Output the (X, Y) coordinate of the center of the cell containing the given text.  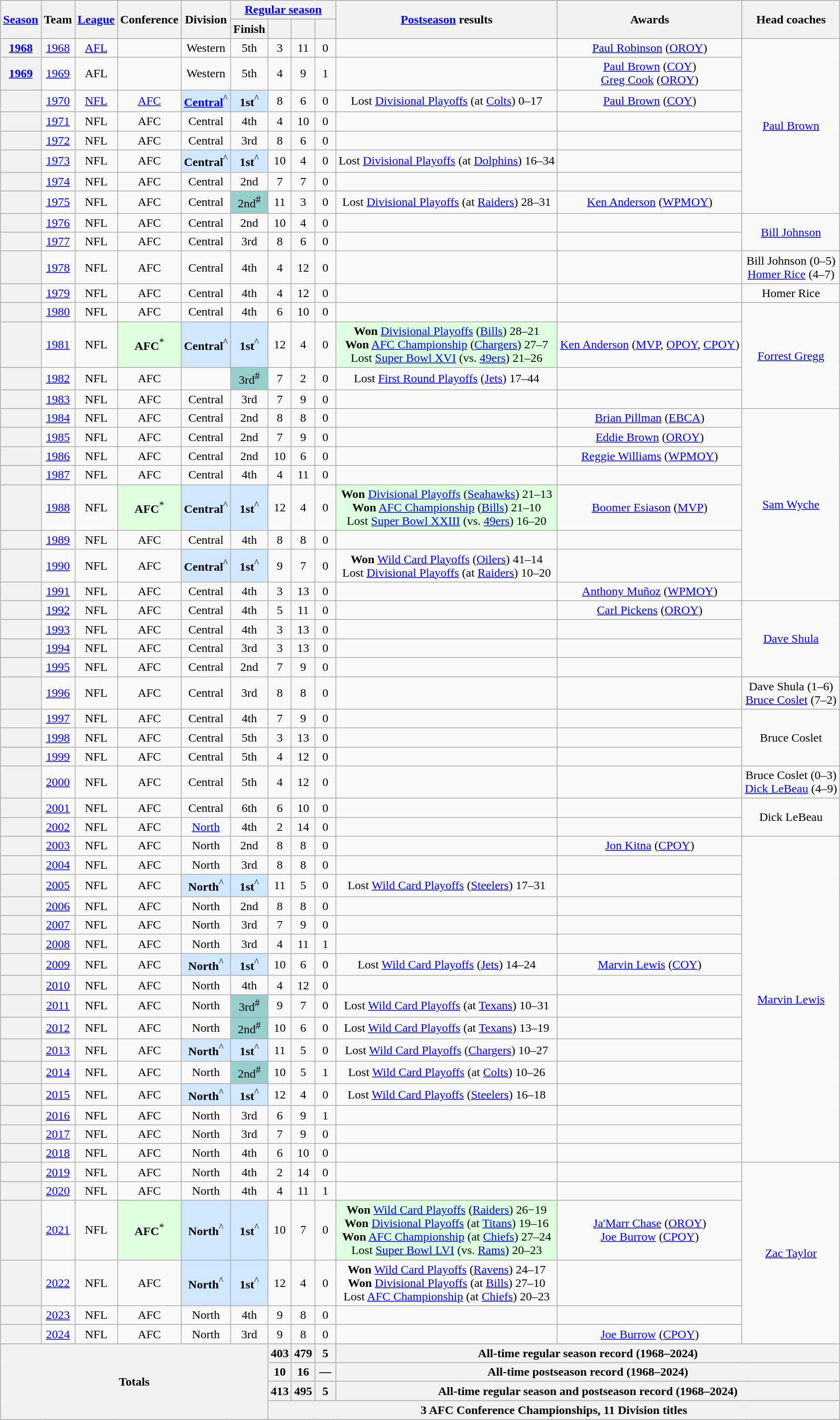
Team (58, 19)
2000 (58, 783)
1975 (58, 202)
Anthony Muñoz (WPMOY) (650, 591)
Postseason results (446, 19)
2004 (58, 865)
Lost Divisional Playoffs (at Raiders) 28–31 (446, 202)
Marvin Lewis (COY) (650, 965)
Lost Divisional Playoffs (at Dolphins) 16–34 (446, 161)
2001 (58, 808)
1988 (58, 507)
Paul Brown (COY)Greg Cook (OROY) (650, 74)
Lost Wild Card Playoffs (at Colts) 10–26 (446, 1073)
League (96, 19)
2020 (58, 1191)
2003 (58, 846)
Ken Anderson (MVP, OPOY, CPOY) (650, 344)
Lost Wild Card Playoffs (Jets) 14–24 (446, 965)
Won Wild Card Playoffs (Ravens) 24–17Won Divisional Playoffs (at Bills) 27–10Lost AFC Championship (at Chiefs) 20–23 (446, 1283)
Division (206, 19)
2023 (58, 1315)
2006 (58, 906)
1996 (58, 693)
1970 (58, 101)
All-time postseason record (1968–2024) (588, 1372)
3 AFC Conference Championships, 11 Division titles (554, 1410)
Paul Brown (COY) (650, 101)
1985 (58, 437)
Zac Taylor (791, 1253)
1997 (58, 719)
Eddie Brown (OROY) (650, 437)
1973 (58, 161)
1991 (58, 591)
Jon Kitna (CPOY) (650, 846)
2012 (58, 1028)
Homer Rice (791, 293)
1990 (58, 565)
1986 (58, 456)
1994 (58, 648)
1983 (58, 399)
1989 (58, 540)
Lost Wild Card Playoffs (Chargers) 10–27 (446, 1051)
Bill Johnson (791, 232)
Lost Wild Card Playoffs (at Texans) 10–31 (446, 1006)
2009 (58, 965)
2008 (58, 944)
2017 (58, 1134)
Bruce Coslet (791, 738)
1977 (58, 242)
Lost Wild Card Playoffs (Steelers) 17–31 (446, 885)
403 (280, 1353)
1976 (58, 223)
All-time regular season and postseason record (1968–2024) (588, 1391)
16 (303, 1372)
2016 (58, 1115)
2011 (58, 1006)
Conference (149, 19)
Lost Divisional Playoffs (at Colts) 0–17 (446, 101)
Paul Robinson (OROY) (650, 48)
1995 (58, 667)
1974 (58, 181)
6th (249, 808)
Sam Wyche (791, 505)
1999 (58, 757)
Lost Wild Card Playoffs (at Texans) 13–19 (446, 1028)
1978 (58, 267)
1981 (58, 344)
Finish (249, 29)
479 (303, 1353)
Paul Brown (791, 126)
495 (303, 1391)
Lost Wild Card Playoffs (Steelers) 16–18 (446, 1095)
Ja'Marr Chase (OROY)Joe Burrow (CPOY) (650, 1230)
Won Divisional Playoffs (Seahawks) 21–13Won AFC Championship (Bills) 21–10Lost Super Bowl XXIII (vs. 49ers) 16–20 (446, 507)
2002 (58, 827)
Reggie Williams (WPMOY) (650, 456)
2007 (58, 925)
1979 (58, 293)
1980 (58, 312)
Dave Shula (1–6) Bruce Coslet (7–2) (791, 693)
2019 (58, 1172)
Dick LeBeau (791, 817)
2018 (58, 1153)
Boomer Esiason (MVP) (650, 507)
Bill Johnson (0–5) Homer Rice (4–7) (791, 267)
Marvin Lewis (791, 999)
Bruce Coslet (0–3) Dick LeBeau (4–9) (791, 783)
Forrest Gregg (791, 356)
Totals (135, 1382)
1993 (58, 629)
— (325, 1372)
2015 (58, 1095)
Ken Anderson (WPMOY) (650, 202)
Brian Pillman (EBCA) (650, 418)
1971 (58, 122)
Won Wild Card Playoffs (Oilers) 41–14Lost Divisional Playoffs (at Raiders) 10–20 (446, 565)
All-time regular season record (1968–2024) (588, 1353)
Head coaches (791, 19)
Regular season (283, 10)
Dave Shula (791, 638)
413 (280, 1391)
1992 (58, 610)
1987 (58, 475)
2010 (58, 985)
Carl Pickens (OROY) (650, 610)
2013 (58, 1051)
Joe Burrow (CPOY) (650, 1334)
2024 (58, 1334)
1982 (58, 379)
2022 (58, 1283)
Won Divisional Playoffs (Bills) 28–21Won AFC Championship (Chargers) 27–7Lost Super Bowl XVI (vs. 49ers) 21–26 (446, 344)
2005 (58, 885)
Season (21, 19)
2021 (58, 1230)
1972 (58, 141)
Awards (650, 19)
1984 (58, 418)
Lost First Round Playoffs (Jets) 17–44 (446, 379)
1998 (58, 738)
2014 (58, 1073)
